Search for the cell housing the specified text and yield its [x, y] center coordinate. 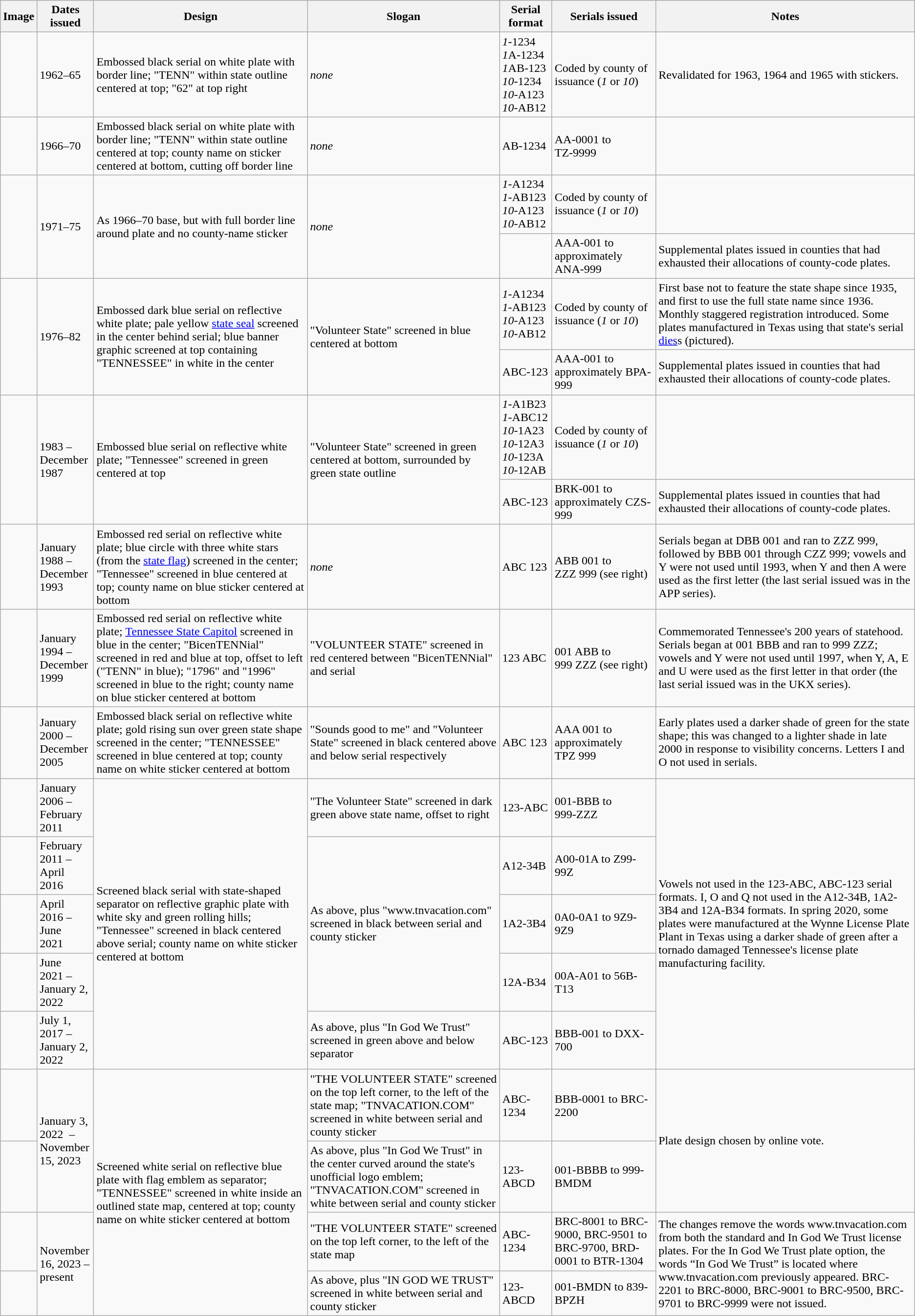
January 2000 – December 2005 [65, 742]
January 1988 – December 1993 [65, 566]
Plate design chosen by online vote. [785, 1141]
July 1, 2017 – January 2, 2022 [65, 1041]
1962–65 [65, 74]
"The Volunteer State" screened in dark green above state name, offset to right [404, 808]
As 1966–70 base, but with full border line around plate and no county-name sticker [200, 227]
1-12341A-12341AB-12310-123410-A12310-AB12 [526, 74]
1971–75 [65, 227]
001 ABB to 999 ZZZ (see right) [604, 658]
123 ABC [526, 658]
April 2016 – June2021 [65, 924]
1966–70 [65, 146]
A12-34B [526, 866]
June 2021 – January 2, 2022 [65, 982]
January 3, 2022 – November 15, 2023 [65, 1141]
1-A1B231-ABC1210-1A2310-12A310-123A10-12AB [526, 437]
A00-01A to Z99-99Z [604, 866]
BRK-001 to approximately CZS-999 [604, 502]
AAA-001 to approximately ANA-999 [604, 256]
As above, plus "IN GOD WE TRUST" screened in white between serial and county sticker [404, 1293]
123- ABCD [526, 1293]
001-BBBB to 999-BMDM [604, 1177]
AB-1234 [526, 146]
0A0-0A1 to 9Z9-9Z9 [604, 924]
As above, plus "www.tnvacation.com" screened in black between serial and county sticker [404, 924]
November 16, 2023 – present [65, 1264]
BBB-0001 to BRC-2200 [604, 1105]
123-ABC [526, 808]
AA-0001 toTZ-9999 [604, 146]
Dates issued [65, 17]
Serials issued [604, 17]
Embossed black serial on white plate with border line; "TENN" within state outline centered at top; "62" at top right [200, 74]
Image [19, 17]
1976–82 [65, 336]
January 1994 – December 1999 [65, 658]
001-BMDN to 839-BPZH [604, 1293]
123-ABCD [526, 1177]
"THE VOLUNTEER STATE" screened on the top left corner, to the left of the state map [404, 1241]
Embossed blue serial on reflective white plate; "Tennessee" screened in green centered at top [200, 460]
Slogan [404, 17]
AAA-001 to approximately BPA-999 [604, 372]
January 2006 – February 2011 [65, 808]
Notes [785, 17]
"Volunteer State" screened in green centered at bottom, surrounded by green state outline [404, 460]
ABB 001 to ZZZ 999 (see right) [604, 566]
Design [200, 17]
"Volunteer State" screened in blue centered at bottom [404, 336]
00A-A01 to 56B-T13 [604, 982]
"VOLUNTEER STATE" screened in red centered between "BicenTENNial" and serial [404, 658]
Revalidated for 1963, 1964 and 1965 with stickers. [785, 74]
AAA 001 to approximately TPZ 999 [604, 742]
As above, plus "In God We Trust" screened in green above and below separator [404, 1041]
Serial format [526, 17]
001-BBB to999-ZZZ [604, 808]
BBB-001 to DXX-700 [604, 1041]
February 2011 – April2016 [65, 866]
BRC-8001 to BRC-9000, BRC-9501 to BRC-9700, BRD-0001 to BTR-1304 [604, 1241]
1983 – December 1987 [65, 460]
1A2-3B4 [526, 924]
"Sounds good to me" and "Volunteer State" screened in black centered above and below serial respectively [404, 742]
12A-B34 [526, 982]
